Provide the [x, y] coordinate of the cell's center where the given text is located.  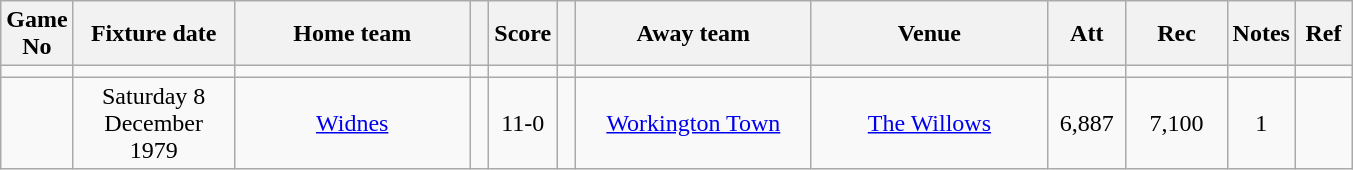
The Willows [929, 123]
6,887 [1086, 123]
Notes [1261, 34]
Away team [693, 34]
1 [1261, 123]
7,100 [1176, 123]
Saturday 8 December 1979 [154, 123]
Venue [929, 34]
Score [523, 34]
Game No [37, 34]
11-0 [523, 123]
Widnes [352, 123]
Home team [352, 34]
Rec [1176, 34]
Workington Town [693, 123]
Fixture date [154, 34]
Ref [1323, 34]
Att [1086, 34]
